Detect which cell encompasses the target text, then output its (x, y) center coordinate. 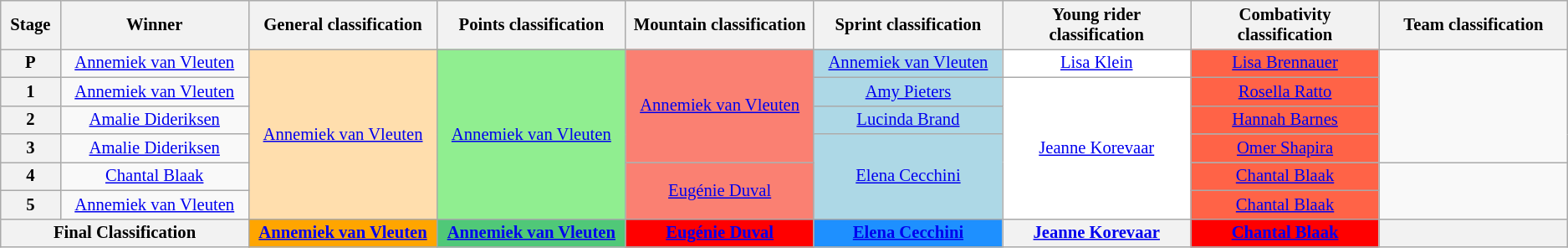
Points classification (532, 24)
Lucinda Brand (908, 120)
Mountain classification (719, 24)
Sprint classification (908, 24)
Hannah Barnes (1285, 120)
Young rider classification (1097, 24)
Combativity classification (1285, 24)
Winner (154, 24)
2 (30, 120)
Lisa Brennauer (1285, 63)
1 (30, 91)
Omer Shapira (1285, 148)
Team classification (1474, 24)
Final Classification (125, 233)
4 (30, 176)
Amy Pieters (908, 91)
P (30, 63)
5 (30, 204)
General classification (343, 24)
Stage (30, 24)
Lisa Klein (1097, 63)
Rosella Ratto (1285, 91)
3 (30, 148)
